Determine the (x, y) coordinate at the center of the cell enclosing the given text.  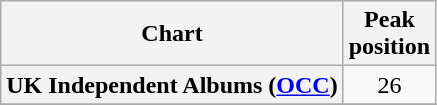
Chart (172, 34)
UK Independent Albums (OCC) (172, 85)
26 (389, 85)
Peakposition (389, 34)
